For the text-containing cell, return its midpoint in [X, Y] coordinate format. 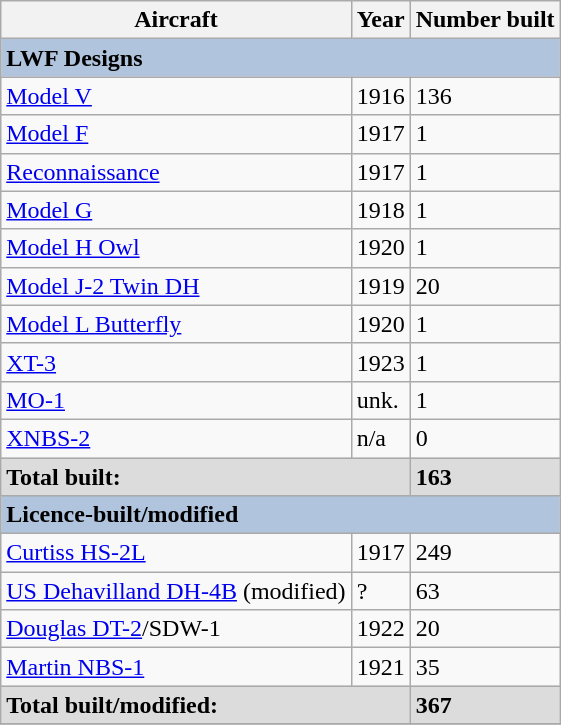
1921 [380, 667]
LWF Designs [280, 58]
35 [485, 667]
Total built/modified: [206, 705]
MO-1 [176, 400]
249 [485, 553]
Aircraft [176, 20]
1919 [380, 286]
Model L Butterfly [176, 324]
Reconnaissance [176, 172]
n/a [380, 438]
US Dehavilland DH-4B (modified) [176, 591]
Martin NBS-1 [176, 667]
Total built: [206, 477]
1922 [380, 629]
Curtiss HS-2L [176, 553]
1923 [380, 362]
367 [485, 705]
? [380, 591]
Model V [176, 96]
1918 [380, 210]
Model J-2 Twin DH [176, 286]
Number built [485, 20]
Douglas DT-2/SDW-1 [176, 629]
163 [485, 477]
63 [485, 591]
Year [380, 20]
XNBS-2 [176, 438]
0 [485, 438]
unk. [380, 400]
Model H Owl [176, 248]
Model F [176, 134]
XT-3 [176, 362]
136 [485, 96]
1916 [380, 96]
Model G [176, 210]
Licence-built/modified [280, 515]
